Detect which cell encompasses the target text, then output its (x, y) center coordinate. 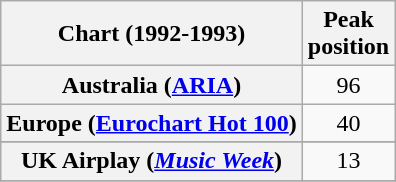
UK Airplay (Music Week) (152, 161)
Europe (Eurochart Hot 100) (152, 123)
40 (348, 123)
13 (348, 161)
Chart (1992-1993) (152, 34)
Peakposition (348, 34)
Australia (ARIA) (152, 85)
96 (348, 85)
